Pinpoint the cell where the given text exists, returning its (X, Y) midpoint coordinate. 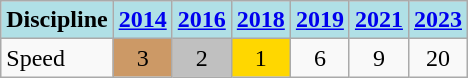
Speed (57, 58)
2018 (260, 20)
2019 (320, 20)
2021 (378, 20)
6 (320, 58)
1 (260, 58)
3 (142, 58)
Discipline (57, 20)
2014 (142, 20)
20 (438, 58)
2023 (438, 20)
9 (378, 58)
2016 (202, 20)
2 (202, 58)
